For the text-containing cell, return its midpoint in (x, y) coordinate format. 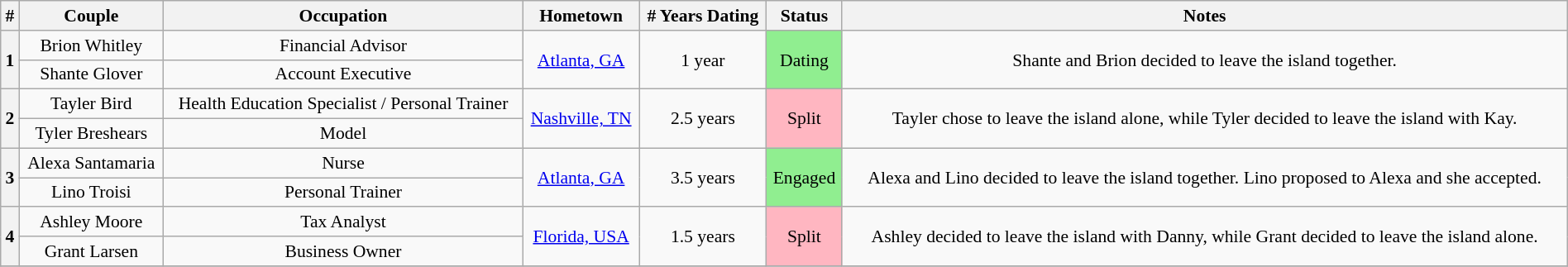
Notes (1204, 16)
Alexa Santamaria (91, 163)
1.5 years (703, 236)
1 (10, 60)
Tyler Breshears (91, 134)
3 (10, 177)
Occupation (344, 16)
Hometown (581, 16)
4 (10, 236)
Lino Troisi (91, 193)
Tayler chose to leave the island alone, while Tyler decided to leave the island with Kay. (1204, 119)
Status (804, 16)
Nashville, TN (581, 119)
Tayler Bird (91, 104)
# Years Dating (703, 16)
Account Executive (344, 74)
Couple (91, 16)
Health Education Specialist / Personal Trainer (344, 104)
Engaged (804, 177)
1 year (703, 60)
3.5 years (703, 177)
Alexa and Lino decided to leave the island together. Lino proposed to Alexa and she accepted. (1204, 177)
Grant Larsen (91, 251)
Brion Whitley (91, 45)
Dating (804, 60)
Shante and Brion decided to leave the island together. (1204, 60)
Financial Advisor (344, 45)
# (10, 16)
Ashley decided to leave the island with Danny, while Grant decided to leave the island alone. (1204, 236)
Model (344, 134)
2 (10, 119)
Personal Trainer (344, 193)
Shante Glover (91, 74)
2.5 years (703, 119)
Business Owner (344, 251)
Ashley Moore (91, 222)
Nurse (344, 163)
Tax Analyst (344, 222)
Florida, USA (581, 236)
